Find where the given text appears and provide that cell's center as [x, y] coordinate. 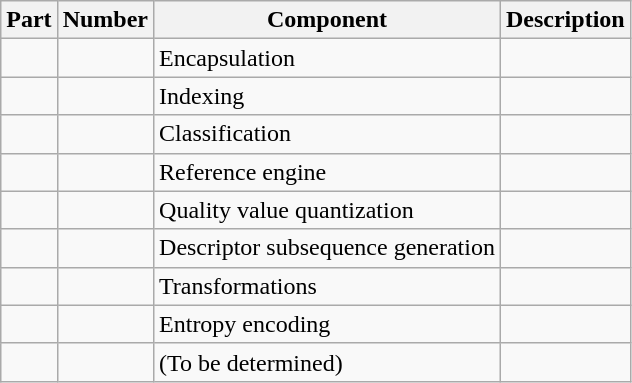
Descriptor subsequence generation [328, 248]
Part [29, 20]
Description [565, 20]
Reference engine [328, 172]
(To be determined) [328, 362]
Number [105, 20]
Indexing [328, 96]
Quality value quantization [328, 210]
Component [328, 20]
Transformations [328, 286]
Classification [328, 134]
Encapsulation [328, 58]
Entropy encoding [328, 324]
